Determine the (x, y) coordinate at the center of the cell enclosing the given text.  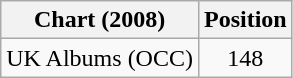
UK Albums (OCC) (100, 58)
148 (245, 58)
Chart (2008) (100, 20)
Position (245, 20)
